Find where the given text appears and provide that cell's center as [x, y] coordinate. 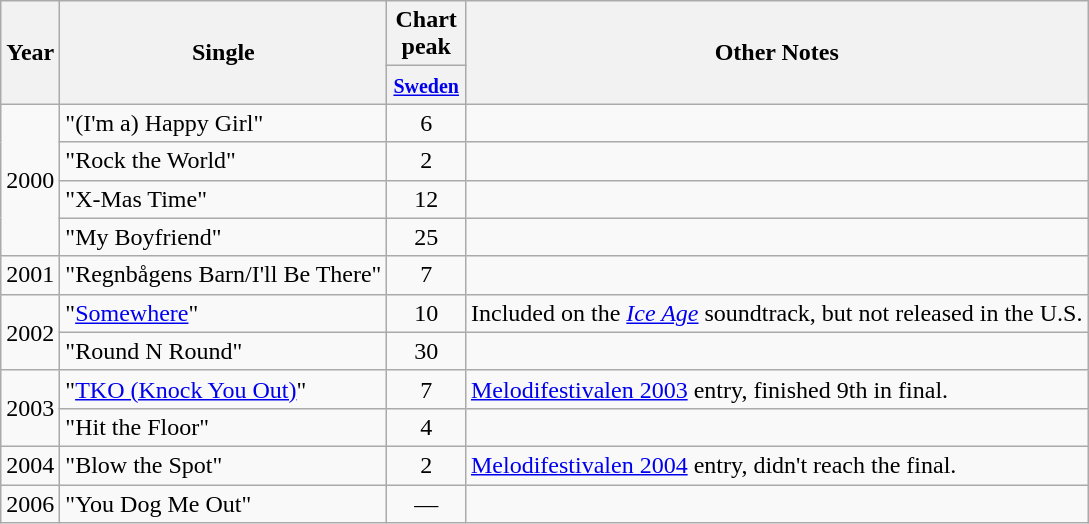
6 [426, 123]
2002 [30, 332]
Chart peak [426, 34]
2004 [30, 465]
— [426, 503]
10 [426, 313]
Single [224, 52]
2003 [30, 408]
"My Boyfriend" [224, 237]
Melodifestivalen 2003 entry, finished 9th in final. [776, 389]
2006 [30, 503]
Melodifestivalen 2004 entry, didn't reach the final. [776, 465]
"Round N Round" [224, 351]
4 [426, 427]
2000 [30, 180]
"Regnbågens Barn/I'll Be There" [224, 275]
Included on the Ice Age soundtrack, but not released in the U.S. [776, 313]
"You Dog Me Out" [224, 503]
Year [30, 52]
25 [426, 237]
Sweden [426, 85]
"Somewhere" [224, 313]
2001 [30, 275]
"TKO (Knock You Out)" [224, 389]
"Rock the World" [224, 161]
Other Notes [776, 52]
"Hit the Floor" [224, 427]
12 [426, 199]
30 [426, 351]
"(I'm a) Happy Girl" [224, 123]
"Blow the Spot" [224, 465]
"X-Mas Time" [224, 199]
